Return (x, y) of the center of cell containing provided text 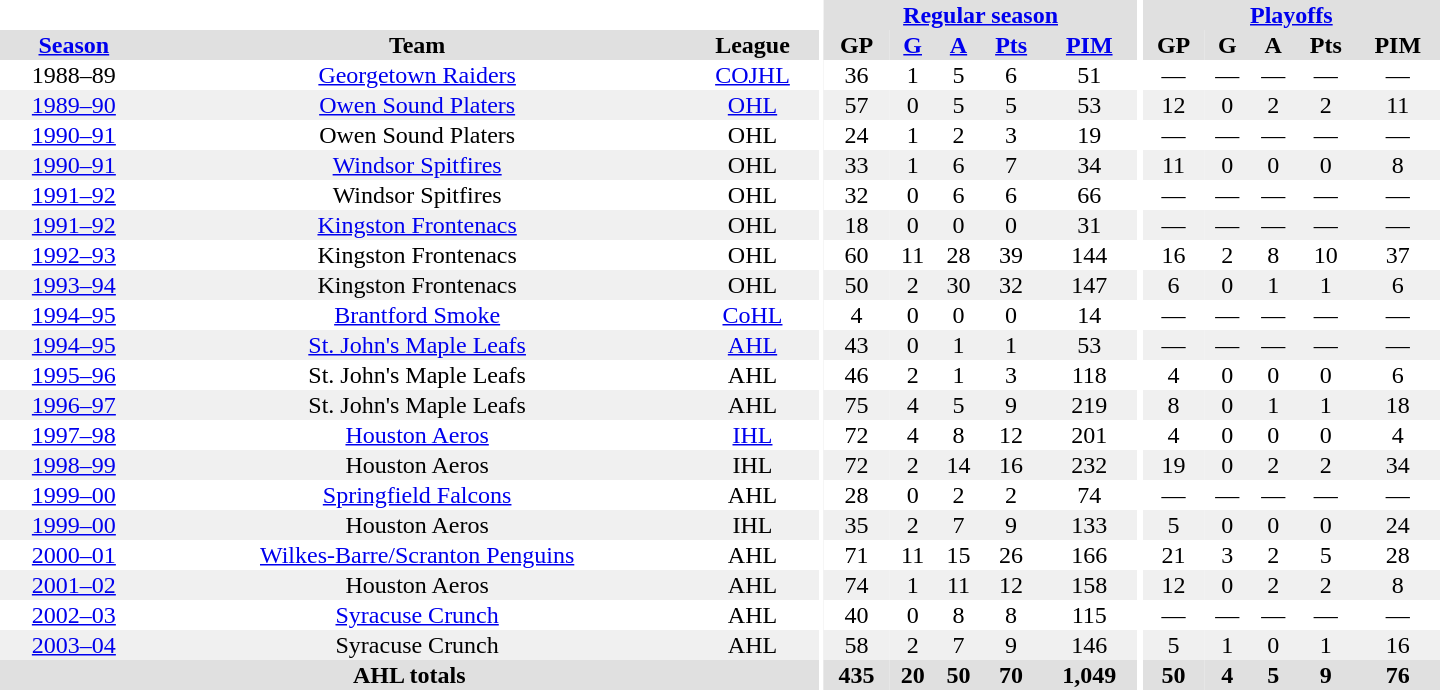
1998–99 (74, 465)
AHL totals (409, 675)
Springfield Falcons (418, 495)
COJHL (753, 75)
1988–89 (74, 75)
2003–04 (74, 645)
36 (857, 75)
Playoffs (1292, 15)
66 (1090, 195)
39 (1010, 255)
75 (857, 405)
31 (1090, 225)
232 (1090, 465)
10 (1326, 255)
166 (1090, 555)
147 (1090, 285)
Wilkes-Barre/Scranton Penguins (418, 555)
40 (857, 615)
70 (1010, 675)
76 (1398, 675)
58 (857, 645)
1992–93 (74, 255)
Regular season (981, 15)
158 (1090, 585)
1,049 (1090, 675)
57 (857, 105)
15 (959, 555)
43 (857, 345)
118 (1090, 375)
1996–97 (74, 405)
20 (913, 675)
219 (1090, 405)
2002–03 (74, 615)
146 (1090, 645)
1993–94 (74, 285)
2000–01 (74, 555)
115 (1090, 615)
CoHL (753, 315)
26 (1010, 555)
30 (959, 285)
60 (857, 255)
1997–98 (74, 435)
Georgetown Raiders (418, 75)
37 (1398, 255)
435 (857, 675)
Team (418, 45)
League (753, 45)
Season (74, 45)
21 (1174, 555)
133 (1090, 525)
33 (857, 165)
46 (857, 375)
2001–02 (74, 585)
35 (857, 525)
144 (1090, 255)
1989–90 (74, 105)
Brantford Smoke (418, 315)
71 (857, 555)
201 (1090, 435)
51 (1090, 75)
1995–96 (74, 375)
